Scan for the cell matching the given text and deliver its (x, y) coordinate at center. 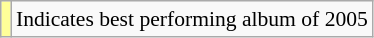
Indicates best performing album of 2005 (192, 19)
